Return the (x, y) coordinate for the center point of the cell that contains the specified text.  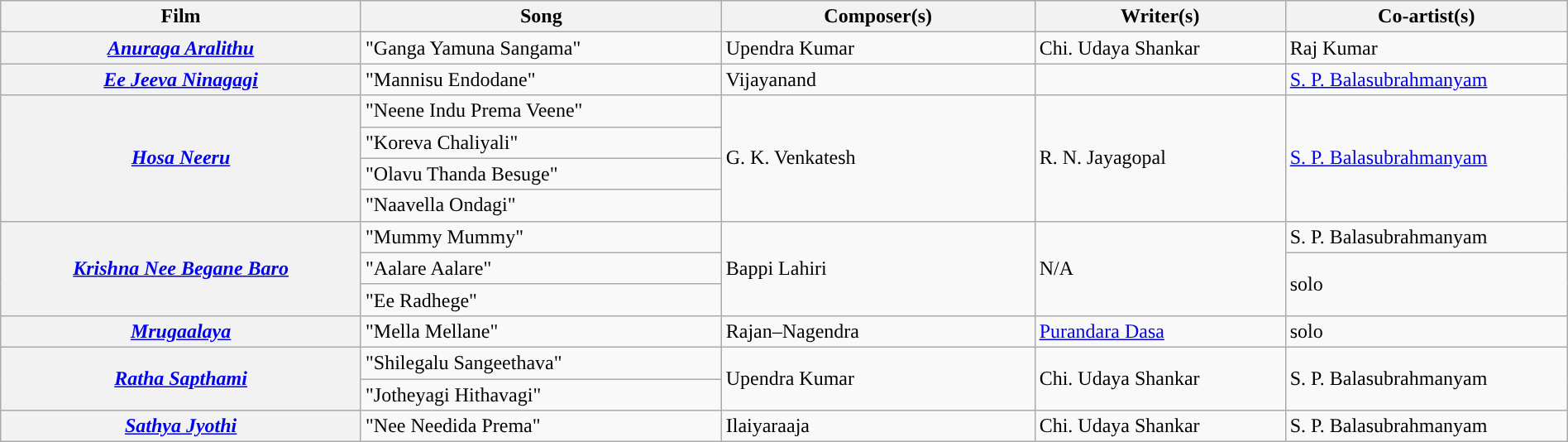
Bappi Lahiri (878, 268)
"Aalare Aalare" (541, 268)
"Naavella Ondagi" (541, 205)
Composer(s) (878, 17)
Mrugaalaya (181, 331)
"Ganga Yamuna Sangama" (541, 48)
Anuraga Aralithu (181, 48)
Co-artist(s) (1426, 17)
R. N. Jayagopal (1159, 158)
Vijayanand (878, 79)
Krishna Nee Begane Baro (181, 268)
N/A (1159, 268)
Writer(s) (1159, 17)
"Shilegalu Sangeethava" (541, 363)
Hosa Neeru (181, 158)
"Mella Mellane" (541, 331)
Film (181, 17)
Purandara Dasa (1159, 331)
Ilaiyaraaja (878, 426)
G. K. Venkatesh (878, 158)
Song (541, 17)
"Koreva Chaliyali" (541, 142)
"Neene Indu Prema Veene" (541, 111)
Raj Kumar (1426, 48)
"Olavu Thanda Besuge" (541, 174)
Ee Jeeva Ninagagi (181, 79)
Ratha Sapthami (181, 378)
"Jotheyagi Hithavagi" (541, 395)
"Mannisu Endodane" (541, 79)
"Mummy Mummy" (541, 237)
"Nee Needida Prema" (541, 426)
"Ee Radhege" (541, 300)
Rajan–Nagendra (878, 331)
Sathya Jyothi (181, 426)
